Capture the cell that displays the provided text and extract its [X, Y] central coordinate. 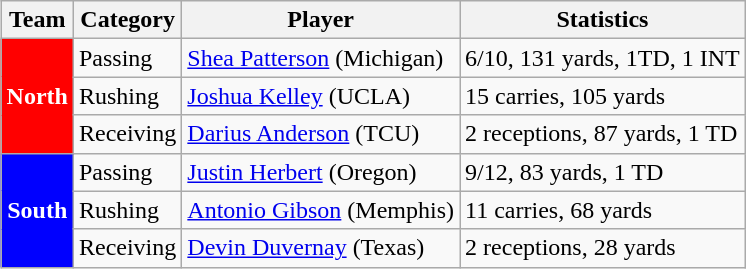
Shea Patterson (Michigan) [321, 58]
Darius Anderson (TCU) [321, 134]
Category [127, 20]
15 carries, 105 yards [603, 96]
6/10, 131 yards, 1TD, 1 INT [603, 58]
Joshua Kelley (UCLA) [321, 96]
Justin Herbert (Oregon) [321, 172]
Devin Duvernay (Texas) [321, 248]
Antonio Gibson (Memphis) [321, 210]
2 receptions, 87 yards, 1 TD [603, 134]
Team [37, 20]
South [37, 210]
Player [321, 20]
Statistics [603, 20]
9/12, 83 yards, 1 TD [603, 172]
11 carries, 68 yards [603, 210]
2 receptions, 28 yards [603, 248]
North [37, 96]
